For the text-containing cell, return its midpoint in [X, Y] coordinate format. 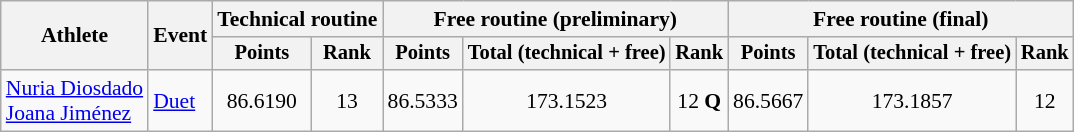
86.5667 [768, 100]
Technical routine [297, 19]
173.1857 [912, 100]
12 Q [699, 100]
86.5333 [423, 100]
Athlete [74, 36]
Free routine (final) [901, 19]
173.1523 [567, 100]
Event [180, 36]
Nuria DiosdadoJoana Jiménez [74, 100]
Free routine (preliminary) [556, 19]
Duet [180, 100]
13 [346, 100]
86.6190 [262, 100]
12 [1045, 100]
